Find where the given text appears and provide that cell's center as (x, y) coordinate. 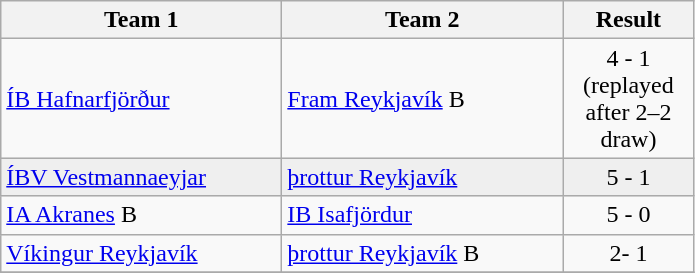
þrottur Reykjavík (422, 177)
þrottur Reykjavík B (422, 253)
4 - 1 (replayed after 2–2 draw) (628, 98)
5 - 1 (628, 177)
IB Isafjördur (422, 215)
Team 2 (422, 20)
Team 1 (142, 20)
ÍBV Vestmannaeyjar (142, 177)
ÍB Hafnarfjörður (142, 98)
5 - 0 (628, 215)
2- 1 (628, 253)
IA Akranes B (142, 215)
Result (628, 20)
Víkingur Reykjavík (142, 253)
Fram Reykjavík B (422, 98)
